Find where the given text appears and provide that cell's center as [x, y] coordinate. 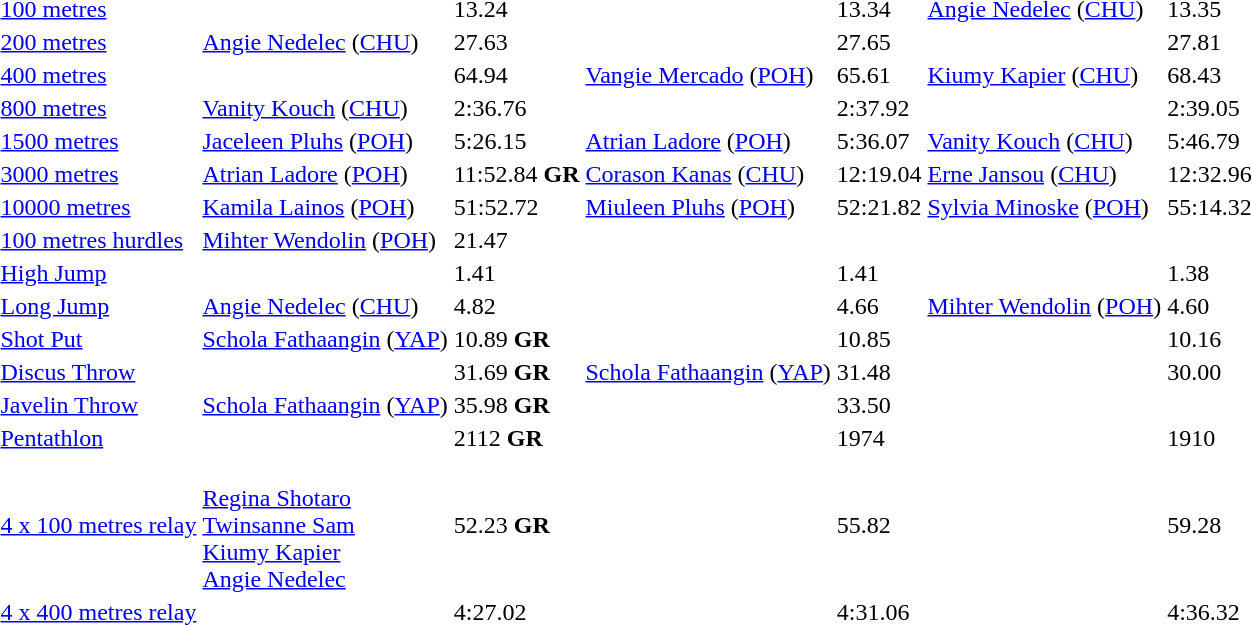
Regina ShotaroTwinsanne SamKiumy KapierAngie Nedelec [325, 525]
27.65 [879, 42]
Sylvia Minoske (POH) [1044, 207]
2:36.76 [516, 108]
Erne Jansou (CHU) [1044, 174]
31.48 [879, 372]
35.98 GR [516, 405]
33.50 [879, 405]
5:26.15 [516, 141]
4.82 [516, 306]
52:21.82 [879, 207]
5:36.07 [879, 141]
52.23 GR [516, 525]
Jaceleen Pluhs (POH) [325, 141]
11:52.84 GR [516, 174]
Kiumy Kapier (CHU) [1044, 75]
Miuleen Pluhs (POH) [708, 207]
Kamila Lainos (POH) [325, 207]
10.85 [879, 339]
2:37.92 [879, 108]
12:19.04 [879, 174]
1974 [879, 438]
51:52.72 [516, 207]
27.63 [516, 42]
10.89 GR [516, 339]
Corason Kanas (CHU) [708, 174]
64.94 [516, 75]
31.69 GR [516, 372]
65.61 [879, 75]
4.66 [879, 306]
21.47 [516, 240]
Vangie Mercado (POH) [708, 75]
55.82 [879, 525]
2112 GR [516, 438]
